Find where the given text appears and provide that cell's center as [x, y] coordinate. 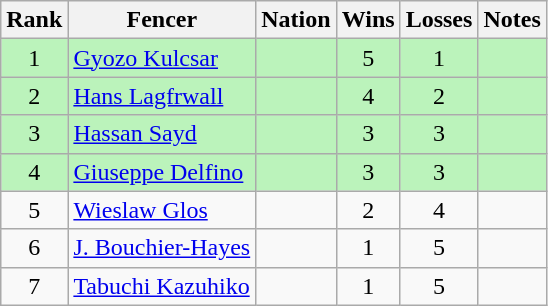
Losses [439, 20]
Hans Lagfrwall [162, 96]
Hassan Sayd [162, 134]
Giuseppe Delfino [162, 172]
Tabuchi Kazuhiko [162, 286]
Rank [34, 20]
Wieslaw Glos [162, 210]
7 [34, 286]
J. Bouchier-Hayes [162, 248]
Nation [296, 20]
6 [34, 248]
Notes [512, 20]
Wins [368, 20]
Fencer [162, 20]
Gyozo Kulcsar [162, 58]
